Identify which cell holds the provided text, then report its [X, Y] central coordinate. 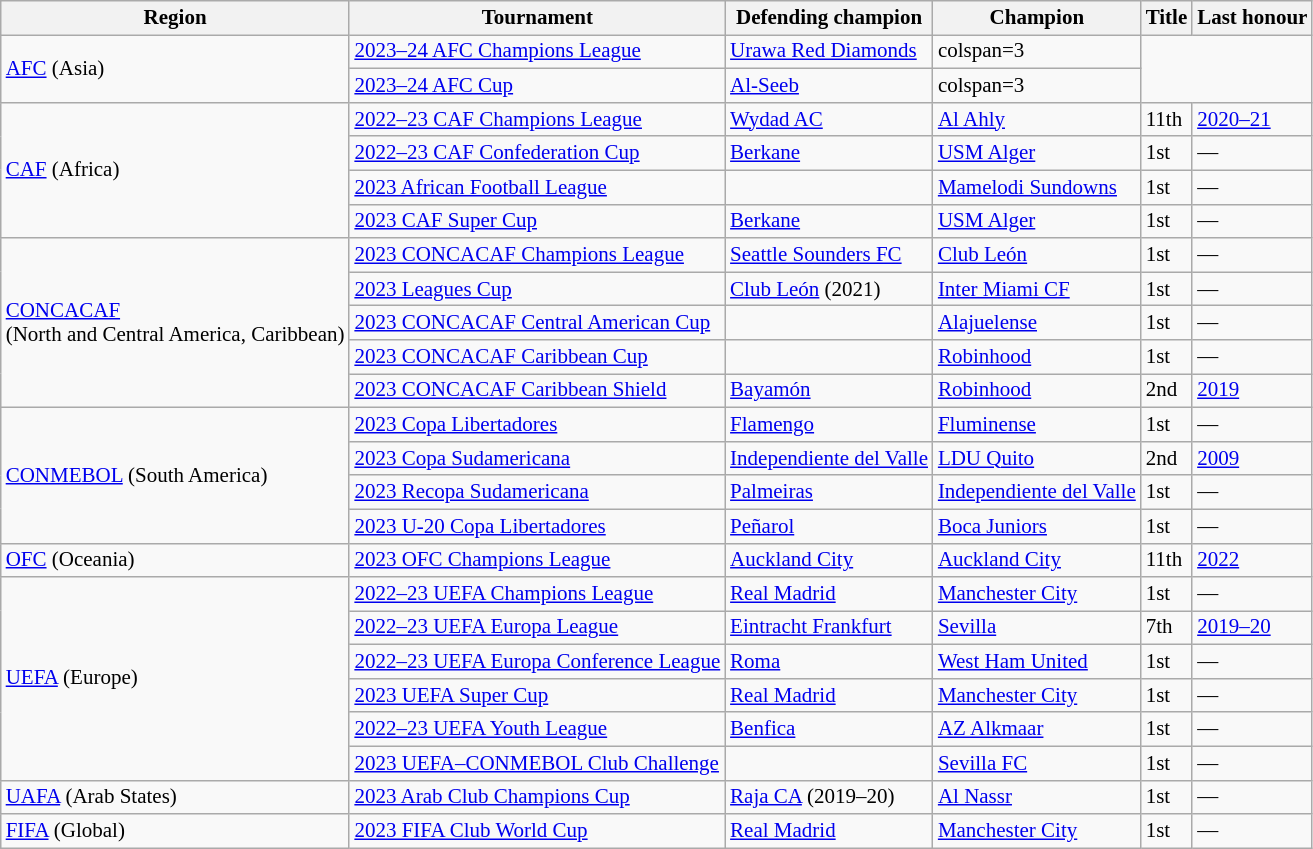
2019–20 [1252, 628]
2023 OFC Champions League [537, 560]
Al Nassr [1037, 797]
Tournament [537, 18]
2022–23 UEFA Champions League [537, 594]
Bayamón [829, 391]
2023 CONCACAF Central American Cup [537, 323]
2023 Copa Libertadores [537, 424]
2022–23 CAF Confederation Cup [537, 153]
2023 CAF Super Cup [537, 221]
Defending champion [829, 18]
CAF (Africa) [176, 170]
2023 Copa Sudamericana [537, 458]
Fluminense [1037, 424]
2023 Arab Club Champions Cup [537, 797]
2023 CONCACAF Caribbean Cup [537, 357]
2022–23 UEFA Europa League [537, 628]
Seattle Sounders FC [829, 255]
Benfica [829, 729]
AZ Alkmaar [1037, 729]
UAFA (Arab States) [176, 797]
2023–24 AFC Champions League [537, 52]
7th [1167, 628]
Title [1167, 18]
Alajuelense [1037, 323]
2020–21 [1252, 119]
FIFA (Global) [176, 831]
2022 [1252, 560]
2023 Recopa Sudamericana [537, 492]
Roma [829, 662]
2023 Leagues Cup [537, 289]
2023 U-20 Copa Libertadores [537, 526]
2023 CONCACAF Caribbean Shield [537, 391]
Sevilla [1037, 628]
CONCACAF(North and Central America, Caribbean) [176, 322]
Palmeiras [829, 492]
Club León (2021) [829, 289]
2023 African Football League [537, 187]
OFC (Oceania) [176, 560]
Boca Juniors [1037, 526]
LDU Quito [1037, 458]
2023 UEFA–CONMEBOL Club Challenge [537, 763]
Peñarol [829, 526]
Champion [1037, 18]
2023 UEFA Super Cup [537, 696]
Urawa Red Diamonds [829, 52]
AFC (Asia) [176, 69]
Inter Miami CF [1037, 289]
2022–23 UEFA Youth League [537, 729]
Al Ahly [1037, 119]
2023–24 AFC Cup [537, 86]
Club León [1037, 255]
Sevilla FC [1037, 763]
2022–23 UEFA Europa Conference League [537, 662]
Al-Seeb [829, 86]
2019 [1252, 391]
2022–23 CAF Champions League [537, 119]
2023 CONCACAF Champions League [537, 255]
Eintracht Frankfurt [829, 628]
2009 [1252, 458]
Mamelodi Sundowns [1037, 187]
2023 FIFA Club World Cup [537, 831]
Region [176, 18]
CONMEBOL (South America) [176, 475]
West Ham United [1037, 662]
Wydad AC [829, 119]
UEFA (Europe) [176, 678]
Flamengo [829, 424]
Last honour [1252, 18]
Raja CA (2019–20) [829, 797]
